For the text-containing cell, return its midpoint in [x, y] coordinate format. 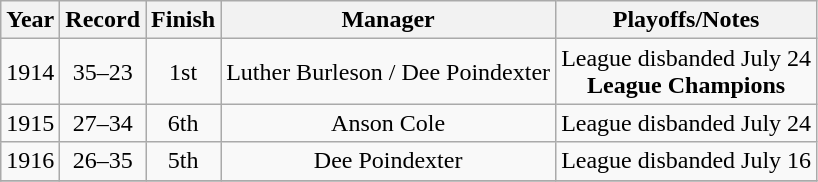
Luther Burleson / Dee Poindexter [388, 72]
Manager [388, 20]
26–35 [103, 161]
1914 [30, 72]
1915 [30, 123]
35–23 [103, 72]
Anson Cole [388, 123]
League disbanded July 24 [686, 123]
Playoffs/Notes [686, 20]
1st [184, 72]
League disbanded July 16 [686, 161]
6th [184, 123]
1916 [30, 161]
5th [184, 161]
Dee Poindexter [388, 161]
Record [103, 20]
League disbanded July 24League Champions [686, 72]
27–34 [103, 123]
Finish [184, 20]
Year [30, 20]
